Capture the cell that displays the provided text and extract its (x, y) central coordinate. 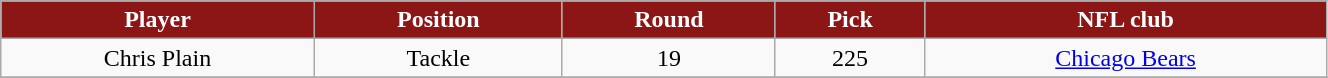
19 (668, 58)
Position (438, 20)
NFL club (1126, 20)
Chris Plain (158, 58)
Round (668, 20)
Chicago Bears (1126, 58)
225 (850, 58)
Tackle (438, 58)
Player (158, 20)
Pick (850, 20)
